Return [x, y] of the center of cell containing provided text 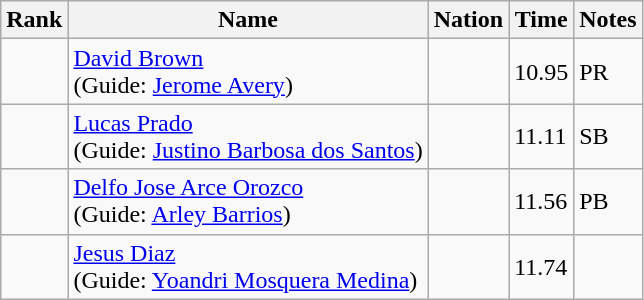
Time [542, 20]
Rank [34, 20]
SB [608, 136]
11.11 [542, 136]
PR [608, 72]
10.95 [542, 72]
Notes [608, 20]
David Brown(Guide: Jerome Avery) [248, 72]
PB [608, 202]
Name [248, 20]
Jesus Diaz(Guide: Yoandri Mosquera Medina) [248, 266]
Lucas Prado(Guide: Justino Barbosa dos Santos) [248, 136]
11.56 [542, 202]
Nation [468, 20]
11.74 [542, 266]
Delfo Jose Arce Orozco(Guide: Arley Barrios) [248, 202]
